Search for the cell housing the specified text and yield its [x, y] center coordinate. 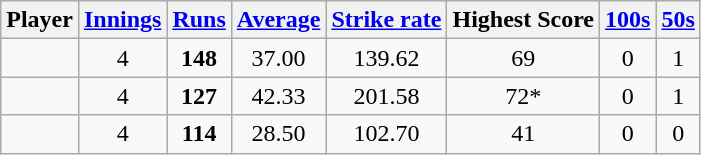
50s [678, 20]
114 [199, 134]
Strike rate [386, 20]
37.00 [278, 58]
72* [524, 96]
42.33 [278, 96]
139.62 [386, 58]
41 [524, 134]
Highest Score [524, 20]
201.58 [386, 96]
100s [628, 20]
148 [199, 58]
Player [40, 20]
Average [278, 20]
127 [199, 96]
Runs [199, 20]
Innings [122, 20]
28.50 [278, 134]
69 [524, 58]
102.70 [386, 134]
